Detect which cell encompasses the target text, then output its (x, y) center coordinate. 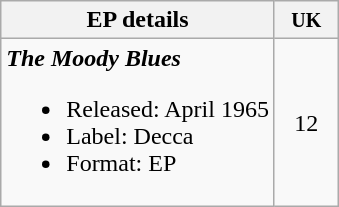
12 (306, 122)
EP details (138, 20)
UK (306, 20)
The Moody BluesReleased: April 1965Label: DeccaFormat: EP (138, 122)
